Return the [X, Y] coordinate for the center point of the cell that contains the specified text.  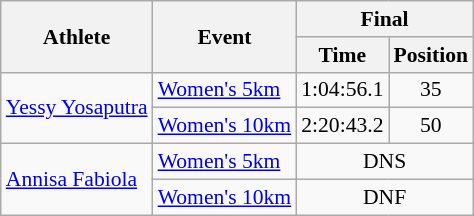
Yessy Yosaputra [77, 108]
50 [431, 126]
Final [384, 19]
Event [225, 36]
1:04:56.1 [342, 90]
DNF [384, 197]
Annisa Fabiola [77, 180]
DNS [384, 162]
35 [431, 90]
Athlete [77, 36]
2:20:43.2 [342, 126]
Position [431, 55]
Time [342, 55]
